Provide the [X, Y] coordinate of the cell's center where the given text is located.  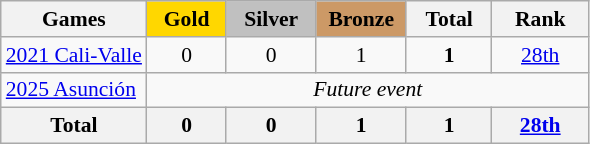
2021 Cali-Valle [74, 55]
Future event [368, 90]
Games [74, 19]
2025 Asunción [74, 90]
Gold [186, 19]
Silver [271, 19]
Rank [540, 19]
Bronze [361, 19]
